For the text-containing cell, return its midpoint in (X, Y) coordinate format. 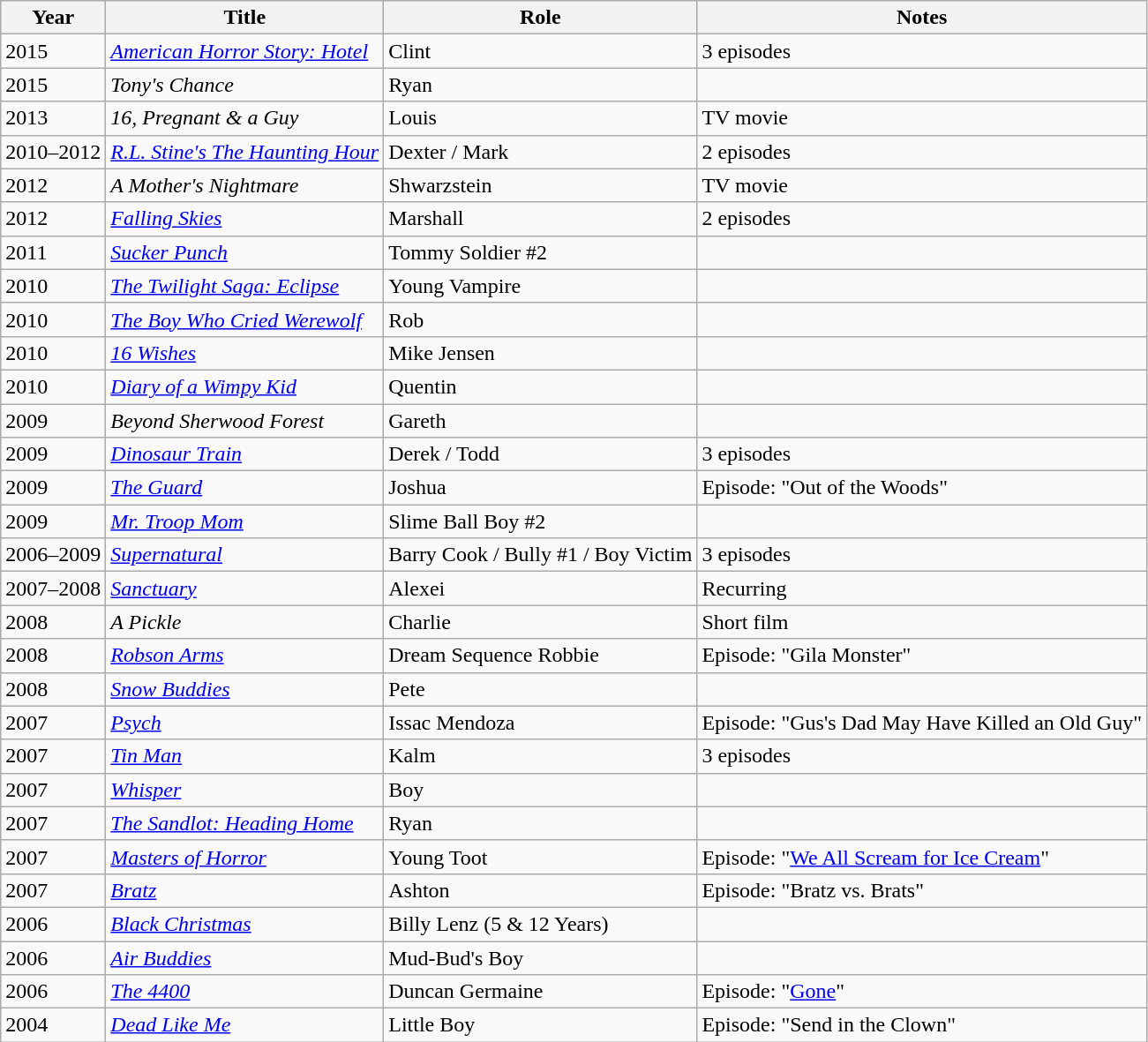
Episode: "Gone" (922, 992)
Supernatural (245, 555)
Episode: "Gila Monster" (922, 656)
Shwarzstein (540, 185)
2004 (53, 1025)
A Pickle (245, 622)
Boy (540, 790)
Notes (922, 18)
The Twilight Saga: Eclipse (245, 286)
Episode: "Bratz vs. Brats" (922, 890)
Gareth (540, 421)
The Sandlot: Heading Home (245, 823)
Short film (922, 622)
16 Wishes (245, 353)
A Mother's Nightmare (245, 185)
Robson Arms (245, 656)
R.L. Stine's The Haunting Hour (245, 152)
Rob (540, 319)
2006–2009 (53, 555)
Episode: "Gus's Dad May Have Killed an Old Guy" (922, 723)
The 4400 (245, 992)
Charlie (540, 622)
Mr. Troop Mom (245, 521)
Whisper (245, 790)
2007–2008 (53, 588)
Issac Mendoza (540, 723)
Tommy Soldier #2 (540, 252)
Snow Buddies (245, 689)
Psych (245, 723)
Alexei (540, 588)
16, Pregnant & a Guy (245, 118)
Falling Skies (245, 219)
Air Buddies (245, 957)
Dinosaur Train (245, 454)
Louis (540, 118)
Diary of a Wimpy Kid (245, 386)
2010–2012 (53, 152)
Tin Man (245, 756)
Title (245, 18)
Billy Lenz (5 & 12 Years) (540, 924)
Dexter / Mark (540, 152)
Pete (540, 689)
2013 (53, 118)
Year (53, 18)
The Boy Who Cried Werewolf (245, 319)
Joshua (540, 488)
Duncan Germaine (540, 992)
2011 (53, 252)
Ashton (540, 890)
Quentin (540, 386)
Slime Ball Boy #2 (540, 521)
Marshall (540, 219)
Little Boy (540, 1025)
Tony's Chance (245, 85)
Young Toot (540, 857)
Bratz (245, 890)
Episode: "Out of the Woods" (922, 488)
The Guard (245, 488)
Episode: "We All Scream for Ice Cream" (922, 857)
Masters of Horror (245, 857)
Mud-Bud's Boy (540, 957)
Dream Sequence Robbie (540, 656)
Mike Jensen (540, 353)
Sucker Punch (245, 252)
American Horror Story: Hotel (245, 51)
Episode: "Send in the Clown" (922, 1025)
Young Vampire (540, 286)
Black Christmas (245, 924)
Recurring (922, 588)
Kalm (540, 756)
Derek / Todd (540, 454)
Clint (540, 51)
Beyond Sherwood Forest (245, 421)
Role (540, 18)
Dead Like Me (245, 1025)
Sanctuary (245, 588)
Barry Cook / Bully #1 / Boy Victim (540, 555)
